For the text-containing cell, return its midpoint in (X, Y) coordinate format. 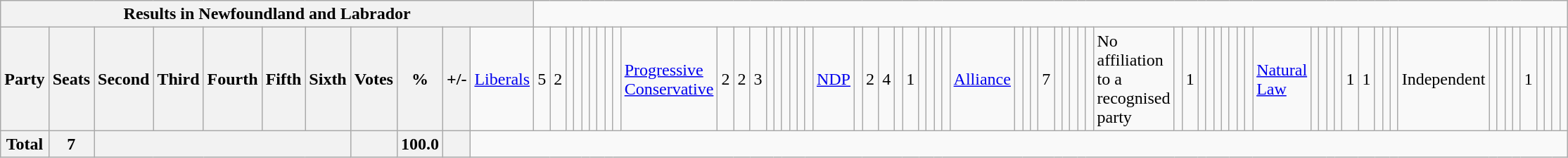
Third (179, 79)
3 (758, 79)
100.0 (419, 144)
Votes (374, 79)
4 (886, 79)
Results in Newfoundland and Labrador (267, 14)
Independent (1443, 79)
% (419, 79)
Liberals (502, 79)
Sixth (328, 79)
Natural Law (1282, 79)
Alliance (982, 79)
Total (25, 144)
Fourth (232, 79)
NDP (833, 79)
Party (25, 79)
Second (124, 79)
Seats (71, 79)
Progressive Conservative (669, 79)
No affiliation to a recognised party (1134, 79)
5 (542, 79)
Fifth (283, 79)
+/- (457, 79)
